Capture the cell that displays the provided text and extract its [X, Y] central coordinate. 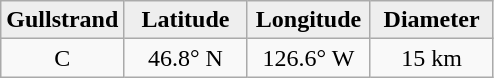
C [62, 58]
15 km [432, 58]
46.8° N [186, 58]
Diameter [432, 20]
126.6° W [308, 58]
Latitude [186, 20]
Gullstrand [62, 20]
Longitude [308, 20]
